From the cell containing the given text, extract its center point as [x, y] coordinate. 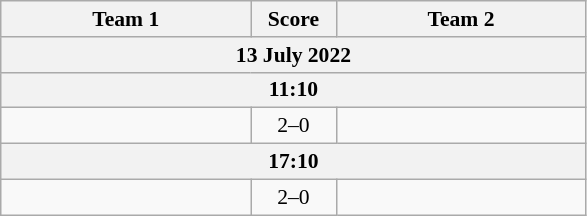
Team 1 [126, 19]
11:10 [294, 90]
Team 2 [461, 19]
Score [294, 19]
17:10 [294, 162]
13 July 2022 [294, 55]
